For the text-containing cell, return its midpoint in (X, Y) coordinate format. 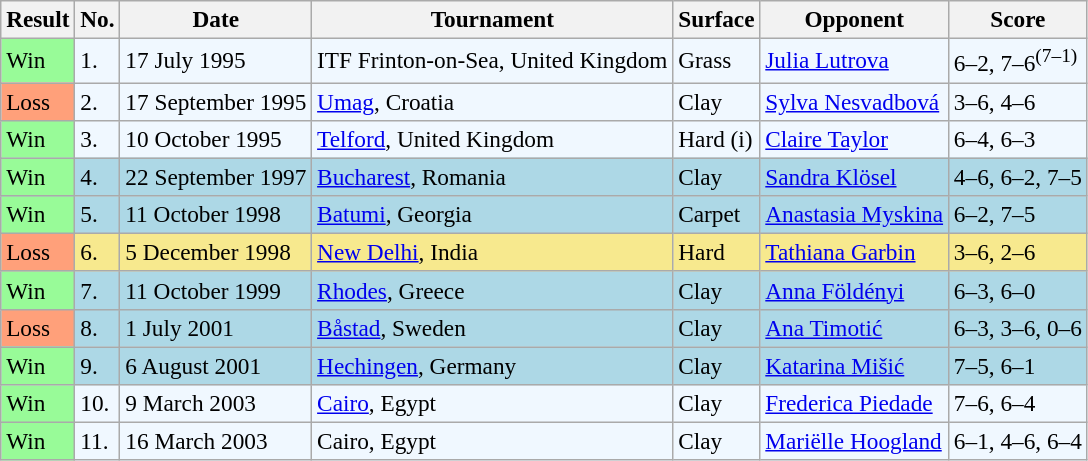
Ana Timotić (854, 328)
10. (98, 403)
5 December 1998 (216, 252)
Date (216, 19)
6 August 2001 (216, 366)
Hechingen, Germany (492, 366)
Hard (i) (716, 139)
1 July 2001 (216, 328)
4–6, 6–2, 7–5 (1018, 177)
Opponent (854, 19)
3–6, 2–6 (1018, 252)
Katarina Mišić (854, 366)
3. (98, 139)
17 July 1995 (216, 60)
3–6, 4–6 (1018, 101)
Umag, Croatia (492, 101)
11 October 1998 (216, 214)
9 March 2003 (216, 403)
Claire Taylor (854, 139)
Carpet (716, 214)
6–3, 3–6, 0–6 (1018, 328)
7. (98, 290)
Frederica Piedade (854, 403)
10 October 1995 (216, 139)
22 September 1997 (216, 177)
6–2, 7–6(7–1) (1018, 60)
Batumi, Georgia (492, 214)
17 September 1995 (216, 101)
Tournament (492, 19)
6. (98, 252)
Julia Lutrova (854, 60)
5. (98, 214)
Bucharest, Romania (492, 177)
Tathiana Garbin (854, 252)
Telford, United Kingdom (492, 139)
6–2, 7–5 (1018, 214)
Anna Földényi (854, 290)
16 March 2003 (216, 441)
Surface (716, 19)
11 October 1999 (216, 290)
6–4, 6–3 (1018, 139)
New Delhi, India (492, 252)
Grass (716, 60)
11. (98, 441)
No. (98, 19)
9. (98, 366)
7–5, 6–1 (1018, 366)
Result (38, 19)
Hard (716, 252)
Båstad, Sweden (492, 328)
4. (98, 177)
ITF Frinton-on-Sea, United Kingdom (492, 60)
Anastasia Myskina (854, 214)
1. (98, 60)
7–6, 6–4 (1018, 403)
Rhodes, Greece (492, 290)
Sandra Klösel (854, 177)
2. (98, 101)
Sylva Nesvadbová (854, 101)
Score (1018, 19)
Mariëlle Hoogland (854, 441)
6–1, 4–6, 6–4 (1018, 441)
8. (98, 328)
6–3, 6–0 (1018, 290)
